Scan for the cell matching the given text and deliver its (x, y) coordinate at center. 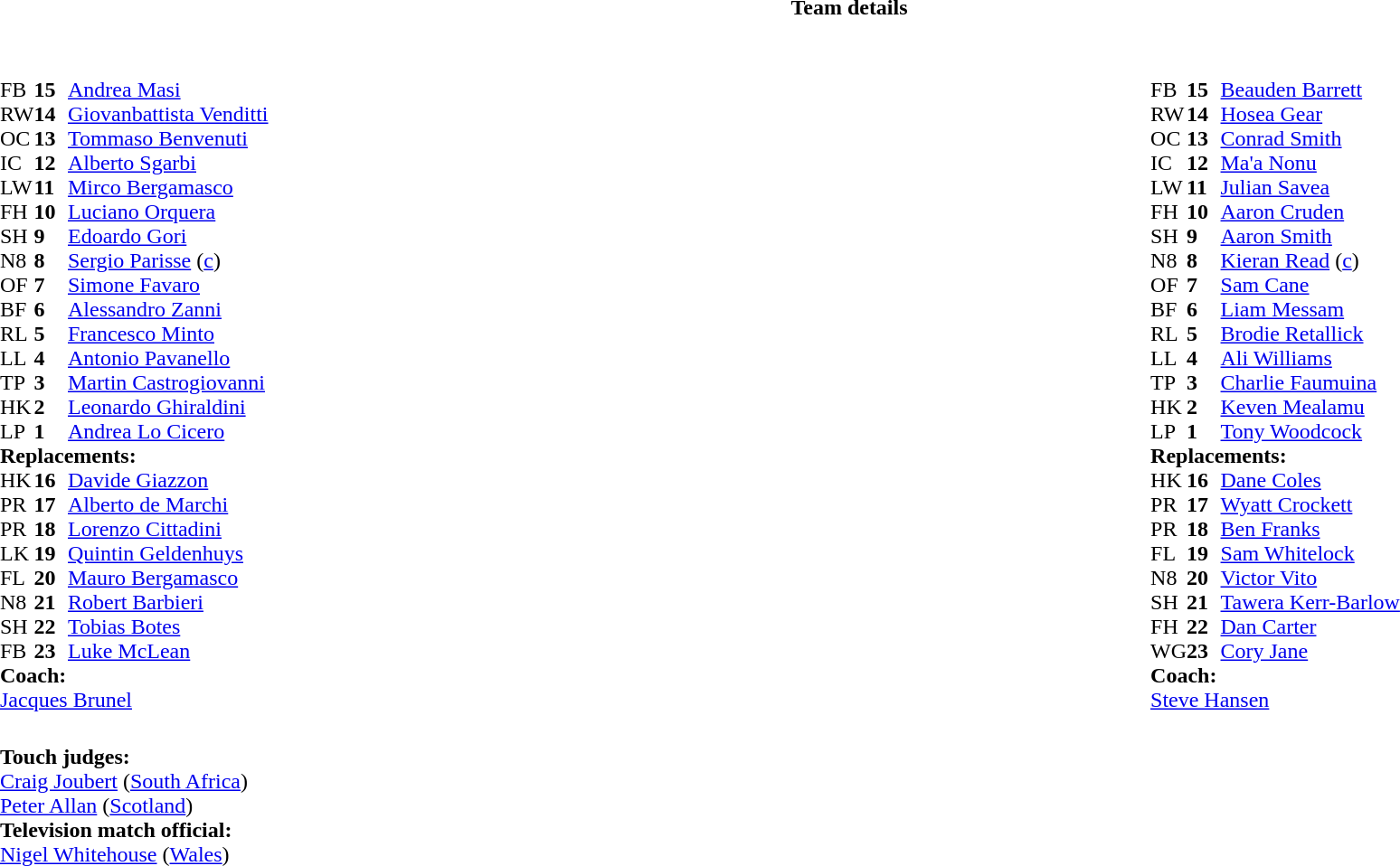
Andrea Lo Cicero (168, 432)
Sergio Parisse (c) (168, 260)
Lorenzo Cittadini (168, 530)
Davide Giazzon (168, 481)
Quintin Geldenhuys (168, 553)
Victor Vito (1310, 579)
Robert Barbieri (168, 602)
Conrad Smith (1310, 139)
Dan Carter (1310, 627)
Aaron Smith (1310, 237)
Ben Franks (1310, 530)
Ma'a Nonu (1310, 163)
Tobias Botes (168, 627)
Beauden Barrett (1310, 90)
Jacques Brunel (134, 700)
Hosea Gear (1310, 114)
Edoardo Gori (168, 237)
Tommaso Benvenuti (168, 139)
LK (17, 553)
Steve Hansen (1275, 700)
Alberto de Marchi (168, 504)
Sam Cane (1310, 286)
Giovanbattista Venditti (168, 114)
Alessandro Zanni (168, 309)
Simone Favaro (168, 286)
Kieran Read (c) (1310, 260)
Keven Mealamu (1310, 407)
Martin Castrogiovanni (168, 383)
Mauro Bergamasco (168, 579)
Leonardo Ghiraldini (168, 407)
Julian Savea (1310, 188)
Wyatt Crockett (1310, 504)
Dane Coles (1310, 481)
Luciano Orquera (168, 212)
Aaron Cruden (1310, 212)
Tony Woodcock (1310, 432)
Luke McLean (168, 651)
Andrea Masi (168, 90)
Mirco Bergamasco (168, 188)
Ali Williams (1310, 358)
Liam Messam (1310, 309)
Alberto Sgarbi (168, 163)
Sam Whitelock (1310, 553)
Cory Jane (1310, 651)
Tawera Kerr-Barlow (1310, 602)
Charlie Faumuina (1310, 383)
WG (1168, 651)
Antonio Pavanello (168, 358)
Brodie Retallick (1310, 334)
Francesco Minto (168, 334)
